Detect which cell encompasses the target text, then output its (x, y) center coordinate. 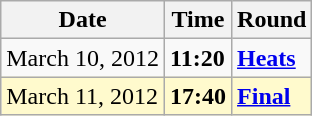
Round (272, 20)
March 11, 2012 (83, 96)
17:40 (198, 96)
Date (83, 20)
Final (272, 96)
11:20 (198, 58)
Heats (272, 58)
March 10, 2012 (83, 58)
Time (198, 20)
